Provide the (x, y) coordinate of the cell's center where the given text is located.  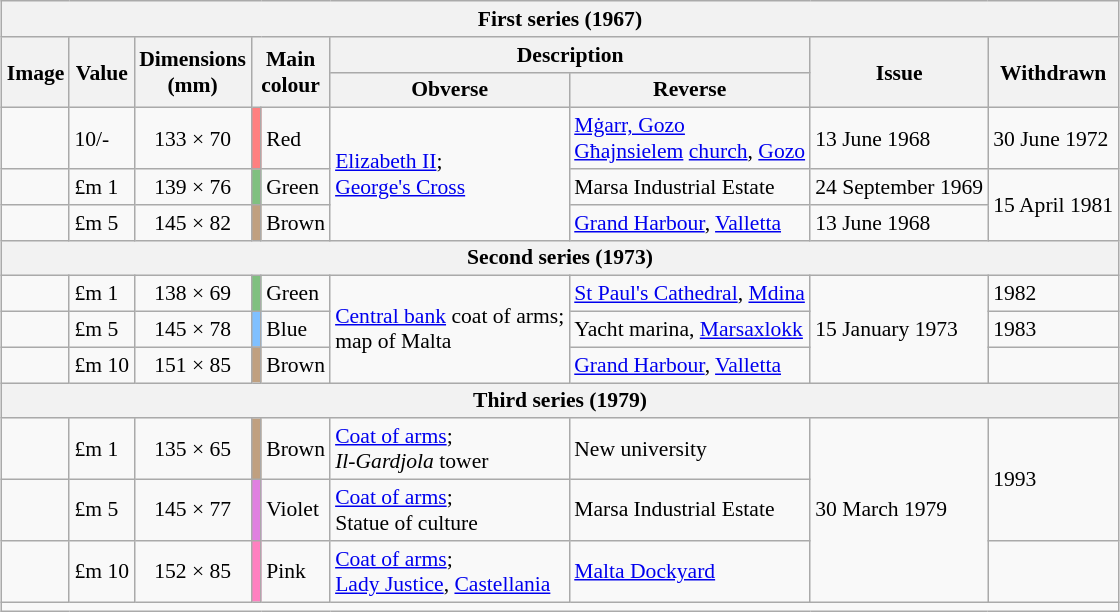
Blue (296, 329)
Yacht marina, Marsaxlokk (690, 329)
Coat of arms;Statue of culture (450, 510)
Red (296, 138)
Value (102, 72)
Reverse (690, 90)
1982 (1053, 294)
Description (570, 54)
152 × 85 (192, 570)
St Paul's Cathedral, Mdina (690, 294)
135 × 65 (192, 448)
145 × 82 (192, 222)
10/- (102, 138)
145 × 78 (192, 329)
Withdrawn (1053, 72)
151 × 85 (192, 365)
Dimensions(mm) (192, 72)
Maincolour (290, 72)
1983 (1053, 329)
Malta Dockyard (690, 570)
Mġarr, GozoGħajnsielem church, Gozo (690, 138)
Second series (1973) (560, 258)
139 × 76 (192, 187)
Central bank coat of arms;map of Malta (450, 330)
Coat of arms;Lady Justice, Castellania (450, 570)
30 March 1979 (899, 510)
1993 (1053, 479)
Issue (899, 72)
Violet (296, 510)
138 × 69 (192, 294)
Image (36, 72)
Third series (1979) (560, 400)
Elizabeth II;George's Cross (450, 174)
15 January 1973 (899, 330)
24 September 1969 (899, 187)
First series (1967) (560, 19)
Coat of arms;Il-Gardjola tower (450, 448)
145 × 77 (192, 510)
30 June 1972 (1053, 138)
New university (690, 448)
Pink (296, 570)
133 × 70 (192, 138)
15 April 1981 (1053, 204)
Obverse (450, 90)
